Determine the (x, y) coordinate at the center of the cell enclosing the given text.  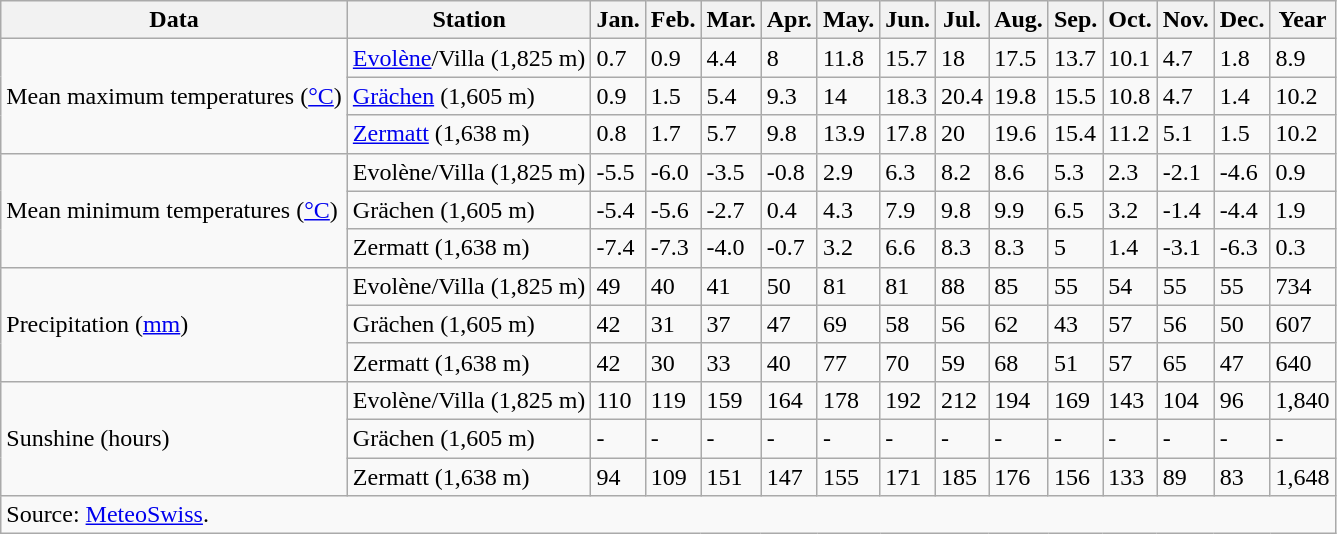
-6.0 (673, 172)
77 (848, 362)
1.7 (673, 134)
640 (1302, 362)
Sep. (1075, 20)
7.9 (908, 210)
20.4 (962, 96)
13.7 (1075, 58)
169 (1075, 400)
164 (789, 400)
5.1 (1186, 134)
4.3 (848, 210)
8.6 (1019, 172)
Data (174, 20)
49 (618, 286)
155 (848, 477)
Oct. (1130, 20)
Station (469, 20)
156 (1075, 477)
0.4 (789, 210)
5.7 (731, 134)
-5.6 (673, 210)
9.3 (789, 96)
0.8 (618, 134)
94 (618, 477)
607 (1302, 324)
143 (1130, 400)
119 (673, 400)
2.9 (848, 172)
Feb. (673, 20)
8.2 (962, 172)
176 (1019, 477)
58 (908, 324)
-5.5 (618, 172)
-0.7 (789, 248)
734 (1302, 286)
Aug. (1019, 20)
2.3 (1130, 172)
Mean minimum temperatures (°C) (174, 210)
Mean maximum temperatures (°C) (174, 96)
9.9 (1019, 210)
Jan. (618, 20)
5 (1075, 248)
1.8 (1242, 58)
159 (731, 400)
17.8 (908, 134)
68 (1019, 362)
8 (789, 58)
Mar. (731, 20)
-3.1 (1186, 248)
18 (962, 58)
10.8 (1130, 96)
-7.3 (673, 248)
41 (731, 286)
Source: MeteoSwiss. (668, 515)
15.7 (908, 58)
110 (618, 400)
59 (962, 362)
6.3 (908, 172)
Jul. (962, 20)
1,840 (1302, 400)
37 (731, 324)
Year (1302, 20)
May. (848, 20)
Nov. (1186, 20)
109 (673, 477)
69 (848, 324)
17.5 (1019, 58)
Precipitation (mm) (174, 324)
85 (1019, 286)
43 (1075, 324)
1.9 (1302, 210)
8.9 (1302, 58)
6.5 (1075, 210)
-2.1 (1186, 172)
5.3 (1075, 172)
14 (848, 96)
10.1 (1130, 58)
62 (1019, 324)
-4.6 (1242, 172)
20 (962, 134)
-1.4 (1186, 210)
15.5 (1075, 96)
1,648 (1302, 477)
18.3 (908, 96)
33 (731, 362)
5.4 (731, 96)
Sunshine (hours) (174, 438)
65 (1186, 362)
11.2 (1130, 134)
-0.8 (789, 172)
Apr. (789, 20)
30 (673, 362)
-3.5 (731, 172)
88 (962, 286)
194 (1019, 400)
151 (731, 477)
104 (1186, 400)
54 (1130, 286)
212 (962, 400)
-5.4 (618, 210)
-4.0 (731, 248)
70 (908, 362)
15.4 (1075, 134)
0.7 (618, 58)
19.8 (1019, 96)
-2.7 (731, 210)
89 (1186, 477)
83 (1242, 477)
147 (789, 477)
-6.3 (1242, 248)
4.4 (731, 58)
51 (1075, 362)
31 (673, 324)
185 (962, 477)
19.6 (1019, 134)
6.6 (908, 248)
171 (908, 477)
96 (1242, 400)
-4.4 (1242, 210)
178 (848, 400)
Dec. (1242, 20)
13.9 (848, 134)
Jun. (908, 20)
192 (908, 400)
11.8 (848, 58)
0.3 (1302, 248)
133 (1130, 477)
-7.4 (618, 248)
